Return the (x, y) coordinate for the center point of the cell that contains the specified text.  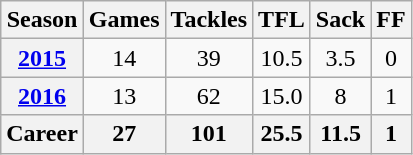
10.5 (282, 58)
62 (209, 96)
8 (340, 96)
27 (124, 134)
Games (124, 20)
14 (124, 58)
Sack (340, 20)
Career (42, 134)
25.5 (282, 134)
11.5 (340, 134)
101 (209, 134)
3.5 (340, 58)
FF (391, 20)
0 (391, 58)
39 (209, 58)
Tackles (209, 20)
2016 (42, 96)
2015 (42, 58)
15.0 (282, 96)
13 (124, 96)
TFL (282, 20)
Season (42, 20)
